Identify which cell holds the provided text, then report its [x, y] central coordinate. 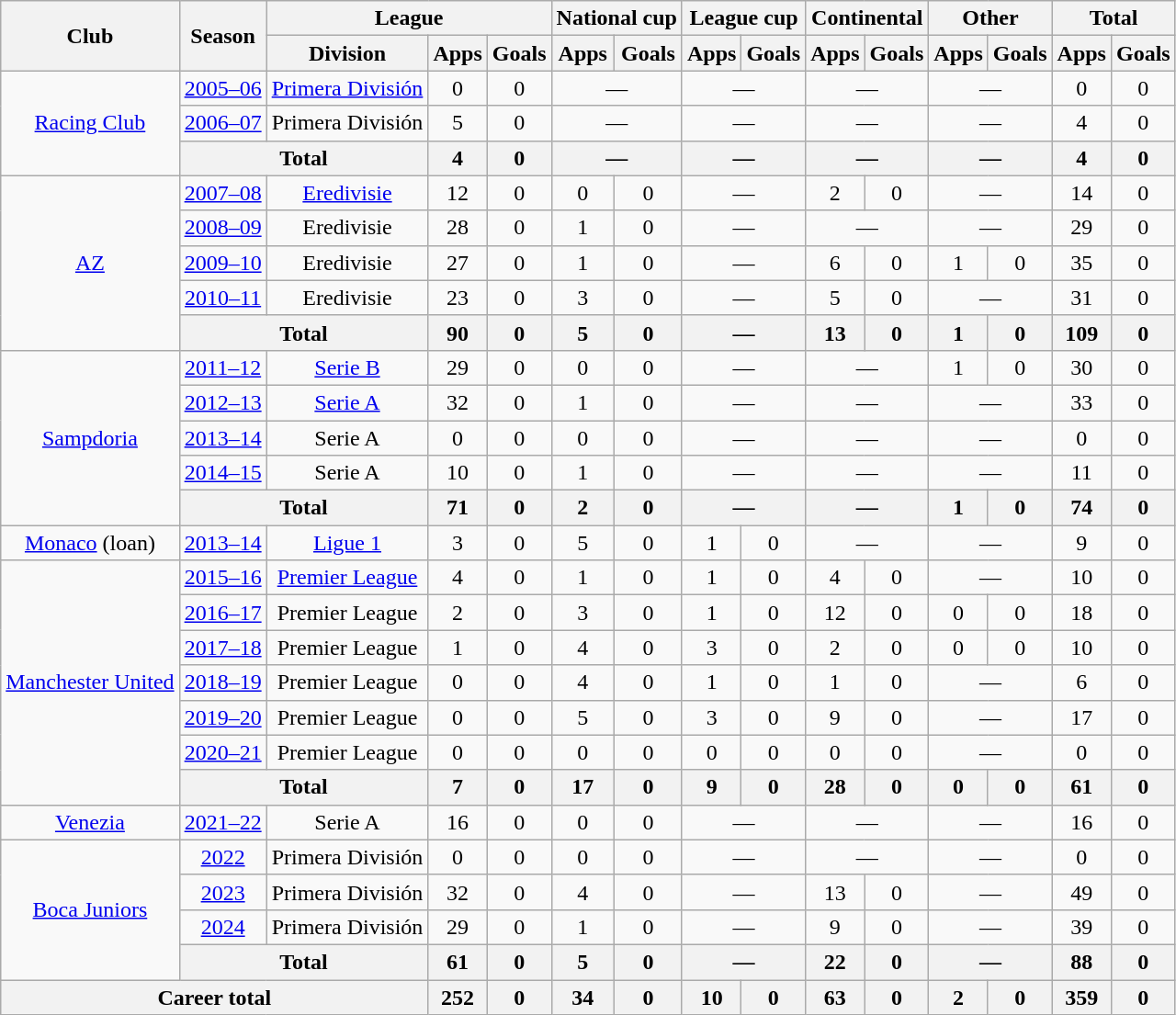
Other [990, 18]
Division [347, 53]
League cup [743, 18]
63 [835, 997]
2010–11 [222, 298]
League [409, 18]
Sampdoria [90, 437]
30 [1081, 367]
Club [90, 36]
71 [458, 508]
2022 [222, 857]
14 [1081, 193]
359 [1081, 997]
27 [458, 263]
109 [1081, 333]
AZ [90, 263]
18 [1081, 613]
7 [458, 787]
Ligue 1 [347, 543]
90 [458, 333]
Monaco (loan) [90, 543]
Boca Juniors [90, 909]
2012–13 [222, 402]
Racing Club [90, 123]
Manchester United [90, 682]
Continental [867, 18]
2008–09 [222, 228]
Venezia [90, 822]
2015–16 [222, 578]
2017–18 [222, 648]
2023 [222, 892]
35 [1081, 263]
74 [1081, 508]
2021–22 [222, 822]
Serie B [347, 367]
2018–19 [222, 682]
2011–12 [222, 367]
National cup [616, 18]
33 [1081, 402]
22 [835, 962]
Career total [215, 997]
252 [458, 997]
23 [458, 298]
11 [1081, 473]
49 [1081, 892]
39 [1081, 927]
Season [222, 36]
2007–08 [222, 193]
2006–07 [222, 123]
2016–17 [222, 613]
2009–10 [222, 263]
2024 [222, 927]
2019–20 [222, 717]
88 [1081, 962]
34 [582, 997]
2005–06 [222, 88]
31 [1081, 298]
2020–21 [222, 752]
2014–15 [222, 473]
